Search for the cell housing the specified text and yield its [x, y] center coordinate. 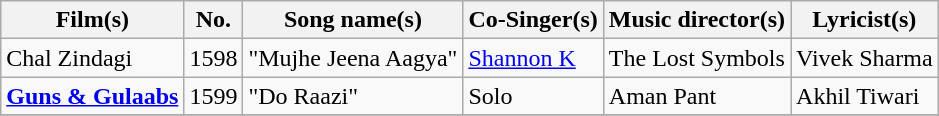
"Do Raazi" [353, 96]
"Mujhe Jeena Aagya" [353, 58]
Aman Pant [696, 96]
Shannon K [533, 58]
Chal Zindagi [92, 58]
Song name(s) [353, 20]
Guns & Gulaabs [92, 96]
1598 [214, 58]
Lyricist(s) [865, 20]
Co-Singer(s) [533, 20]
Akhil Tiwari [865, 96]
Solo [533, 96]
1599 [214, 96]
The Lost Symbols [696, 58]
Vivek Sharma [865, 58]
Film(s) [92, 20]
No. [214, 20]
Music director(s) [696, 20]
